Detect which cell encompasses the target text, then output its [X, Y] center coordinate. 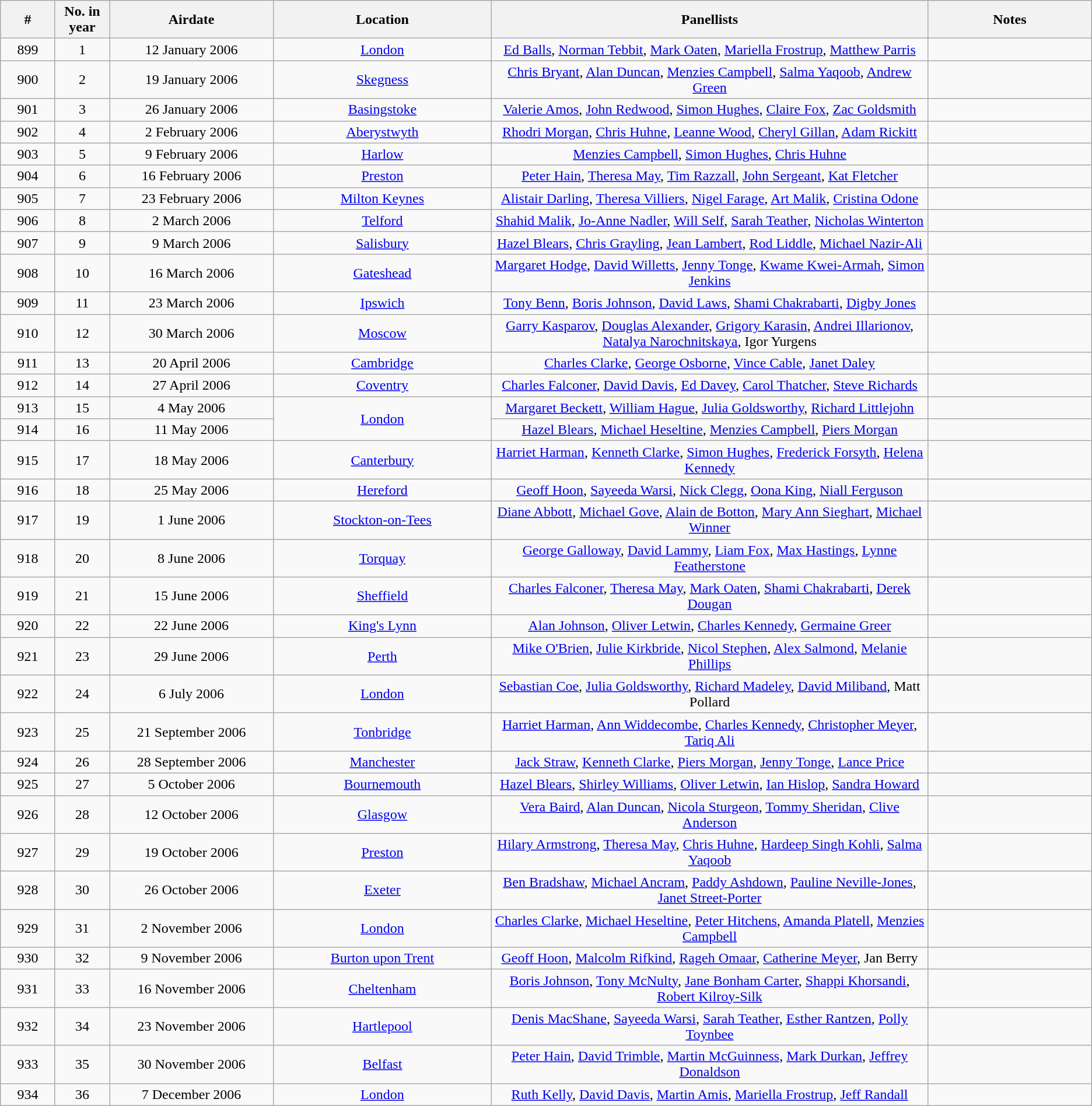
Alan Johnson, Oliver Letwin, Charles Kennedy, Germaine Greer [709, 626]
912 [28, 386]
King's Lynn [382, 626]
7 [82, 198]
918 [28, 558]
Ben Bradshaw, Michael Ancram, Paddy Ashdown, Pauline Neville-Jones, Janet Street-Porter [709, 890]
Location [382, 20]
7 December 2006 [191, 1094]
Ruth Kelly, David Davis, Martin Amis, Mariella Frostrup, Jeff Randall [709, 1094]
Milton Keynes [382, 198]
Jack Straw, Kenneth Clarke, Piers Morgan, Jenny Tonge, Lance Price [709, 762]
11 May 2006 [191, 430]
Manchester [382, 762]
Harriet Harman, Ann Widdecombe, Charles Kennedy, Christopher Meyer, Tariq Ali [709, 731]
Ed Balls, Norman Tebbit, Mark Oaten, Mariella Frostrup, Matthew Parris [709, 50]
8 [82, 220]
9 February 2006 [191, 154]
28 September 2006 [191, 762]
30 [82, 890]
Diane Abbott, Michael Gove, Alain de Botton, Mary Ann Sieghart, Michael Winner [709, 520]
Hazel Blears, Chris Grayling, Jean Lambert, Rod Liddle, Michael Nazir-Ali [709, 243]
905 [28, 198]
12 October 2006 [191, 814]
917 [28, 520]
910 [28, 332]
5 [82, 154]
Tonbridge [382, 731]
Mike O'Brien, Julie Kirkbride, Nicol Stephen, Alex Salmond, Melanie Phillips [709, 656]
27 [82, 784]
Harriet Harman, Kenneth Clarke, Simon Hughes, Frederick Forsyth, Helena Kennedy [709, 460]
Alistair Darling, Theresa Villiers, Nigel Farage, Art Malik, Cristina Odone [709, 198]
Ipswich [382, 303]
Basingstoke [382, 110]
Valerie Amos, John Redwood, Simon Hughes, Claire Fox, Zac Goldsmith [709, 110]
29 [82, 853]
26 January 2006 [191, 110]
26 October 2006 [191, 890]
20 April 2006 [191, 363]
900 [28, 79]
911 [28, 363]
Sheffield [382, 596]
923 [28, 731]
8 June 2006 [191, 558]
23 [82, 656]
929 [28, 929]
30 March 2006 [191, 332]
909 [28, 303]
Salisbury [382, 243]
Aberystwyth [382, 132]
13 [82, 363]
922 [28, 694]
12 January 2006 [191, 50]
4 [82, 132]
Peter Hain, Theresa May, Tim Razzall, John Sergeant, Kat Fletcher [709, 176]
Tony Benn, Boris Johnson, David Laws, Shami Chakrabarti, Digby Jones [709, 303]
Sebastian Coe, Julia Goldsworthy, Richard Madeley, David Miliband, Matt Pollard [709, 694]
18 May 2006 [191, 460]
18 [82, 490]
Boris Johnson, Tony McNulty, Jane Bonham Carter, Shappi Khorsandi, Robert Kilroy-Silk [709, 988]
9 November 2006 [191, 958]
Charles Falconer, David Davis, Ed Davey, Carol Thatcher, Steve Richards [709, 386]
Cambridge [382, 363]
930 [28, 958]
Garry Kasparov, Douglas Alexander, Grigory Karasin, Andrei Illarionov, Natalya Narochnitskaya, Igor Yurgens [709, 332]
Exeter [382, 890]
Skegness [382, 79]
28 [82, 814]
22 [82, 626]
Perth [382, 656]
924 [28, 762]
No. in year [82, 20]
Peter Hain, David Trimble, Martin McGuinness, Mark Durkan, Jeffrey Donaldson [709, 1064]
32 [82, 958]
913 [28, 408]
Panellists [709, 20]
Canterbury [382, 460]
Hartlepool [382, 1027]
9 [82, 243]
20 [82, 558]
16 March 2006 [191, 273]
899 [28, 50]
# [28, 20]
25 May 2006 [191, 490]
Harlow [382, 154]
Margaret Hodge, David Willetts, Jenny Tonge, Kwame Kwei-Armah, Simon Jenkins [709, 273]
919 [28, 596]
Hazel Blears, Michael Heseltine, Menzies Campbell, Piers Morgan [709, 430]
928 [28, 890]
Margaret Beckett, William Hague, Julia Goldsworthy, Richard Littlejohn [709, 408]
34 [82, 1027]
Notes [1010, 20]
21 September 2006 [191, 731]
George Galloway, David Lammy, Liam Fox, Max Hastings, Lynne Featherstone [709, 558]
36 [82, 1094]
Charles Clarke, George Osborne, Vince Cable, Janet Daley [709, 363]
5 October 2006 [191, 784]
931 [28, 988]
Gateshead [382, 273]
15 [82, 408]
916 [28, 490]
925 [28, 784]
14 [82, 386]
Vera Baird, Alan Duncan, Nicola Sturgeon, Tommy Sheridan, Clive Anderson [709, 814]
Bournemouth [382, 784]
24 [82, 694]
Charles Falconer, Theresa May, Mark Oaten, Shami Chakrabarti, Derek Dougan [709, 596]
2 February 2006 [191, 132]
19 January 2006 [191, 79]
Telford [382, 220]
Burton upon Trent [382, 958]
915 [28, 460]
29 June 2006 [191, 656]
23 November 2006 [191, 1027]
Airdate [191, 20]
23 February 2006 [191, 198]
Belfast [382, 1064]
908 [28, 273]
Glasgow [382, 814]
Hazel Blears, Shirley Williams, Oliver Letwin, Ian Hislop, Sandra Howard [709, 784]
921 [28, 656]
26 [82, 762]
21 [82, 596]
16 February 2006 [191, 176]
906 [28, 220]
Coventry [382, 386]
25 [82, 731]
926 [28, 814]
16 November 2006 [191, 988]
Rhodri Morgan, Chris Huhne, Leanne Wood, Cheryl Gillan, Adam Rickitt [709, 132]
934 [28, 1094]
19 October 2006 [191, 853]
10 [82, 273]
19 [82, 520]
16 [82, 430]
17 [82, 460]
15 June 2006 [191, 596]
920 [28, 626]
Torquay [382, 558]
904 [28, 176]
Chris Bryant, Alan Duncan, Menzies Campbell, Salma Yaqoob, Andrew Green [709, 79]
902 [28, 132]
Hereford [382, 490]
12 [82, 332]
903 [28, 154]
23 March 2006 [191, 303]
22 June 2006 [191, 626]
927 [28, 853]
1 [82, 50]
Stockton-on-Tees [382, 520]
9 March 2006 [191, 243]
33 [82, 988]
6 July 2006 [191, 694]
Moscow [382, 332]
2 [82, 79]
Hilary Armstrong, Theresa May, Chris Huhne, Hardeep Singh Kohli, Salma Yaqoob [709, 853]
Geoff Hoon, Sayeeda Warsi, Nick Clegg, Oona King, Niall Ferguson [709, 490]
Denis MacShane, Sayeeda Warsi, Sarah Teather, Esther Rantzen, Polly Toynbee [709, 1027]
Geoff Hoon, Malcolm Rifkind, Rageh Omaar, Catherine Meyer, Jan Berry [709, 958]
Charles Clarke, Michael Heseltine, Peter Hitchens, Amanda Platell, Menzies Campbell [709, 929]
932 [28, 1027]
11 [82, 303]
30 November 2006 [191, 1064]
907 [28, 243]
914 [28, 430]
35 [82, 1064]
27 April 2006 [191, 386]
6 [82, 176]
3 [82, 110]
31 [82, 929]
2 March 2006 [191, 220]
Shahid Malik, Jo-Anne Nadler, Will Self, Sarah Teather, Nicholas Winterton [709, 220]
Menzies Campbell, Simon Hughes, Chris Huhne [709, 154]
933 [28, 1064]
Cheltenham [382, 988]
901 [28, 110]
2 November 2006 [191, 929]
1 June 2006 [191, 520]
4 May 2006 [191, 408]
